For the text-containing cell, return its midpoint in [X, Y] coordinate format. 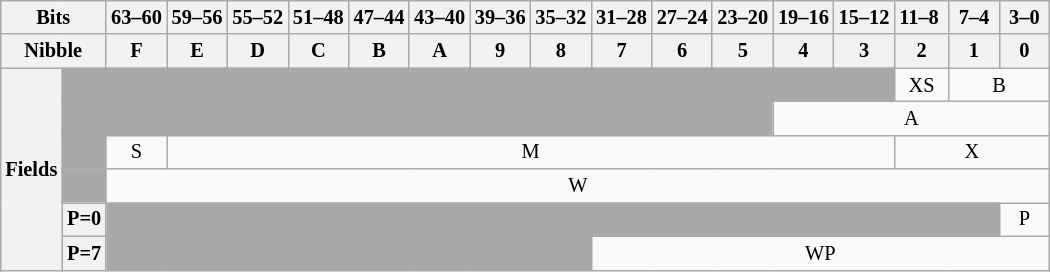
Fields [31, 169]
1 [974, 51]
39–36 [500, 17]
Nibble [53, 51]
Bits [53, 17]
11–8 [921, 17]
M [531, 152]
F [136, 51]
51–48 [318, 17]
31–28 [622, 17]
S [136, 152]
3 [864, 51]
X [972, 152]
P=7 [84, 253]
C [318, 51]
3–0 [1024, 17]
7–4 [974, 17]
19–16 [804, 17]
35–32 [562, 17]
59–56 [198, 17]
5 [742, 51]
XS [921, 85]
15–12 [864, 17]
63–60 [136, 17]
4 [804, 51]
P=0 [84, 219]
9 [500, 51]
W [578, 186]
8 [562, 51]
P [1024, 219]
0 [1024, 51]
7 [622, 51]
43–40 [440, 17]
47–44 [380, 17]
D [258, 51]
WP [820, 253]
55–52 [258, 17]
23–20 [742, 17]
6 [682, 51]
2 [921, 51]
E [198, 51]
27–24 [682, 17]
